Detect which cell encompasses the target text, then output its (X, Y) center coordinate. 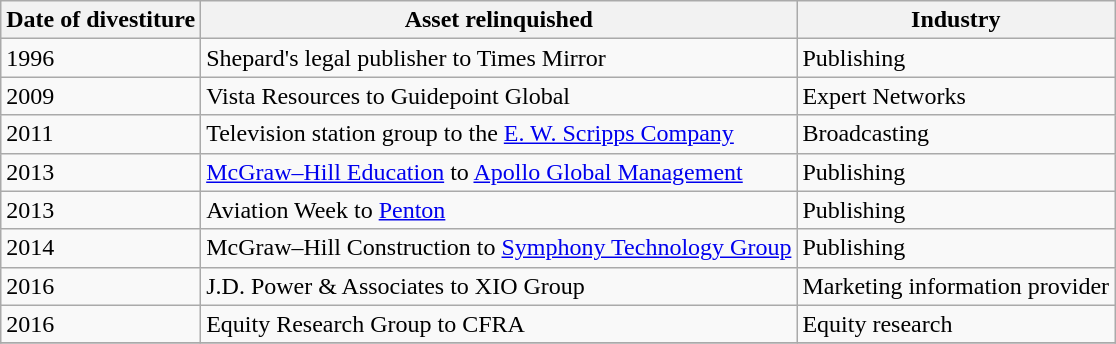
Vista Resources to Guidepoint Global (499, 96)
McGraw–Hill Construction to Symphony Technology Group (499, 248)
1996 (101, 58)
Industry (956, 20)
Shepard's legal publisher to Times Mirror (499, 58)
Expert Networks (956, 96)
2014 (101, 248)
Date of divestiture (101, 20)
2011 (101, 134)
Equity Research Group to CFRA (499, 324)
McGraw–Hill Education to Apollo Global Management (499, 172)
Broadcasting (956, 134)
2009 (101, 96)
J.D. Power & Associates to XIO Group (499, 286)
Equity research (956, 324)
Aviation Week to Penton (499, 210)
Marketing information provider (956, 286)
Asset relinquished (499, 20)
Television station group to the E. W. Scripps Company (499, 134)
